For the text-containing cell, return its midpoint in [X, Y] coordinate format. 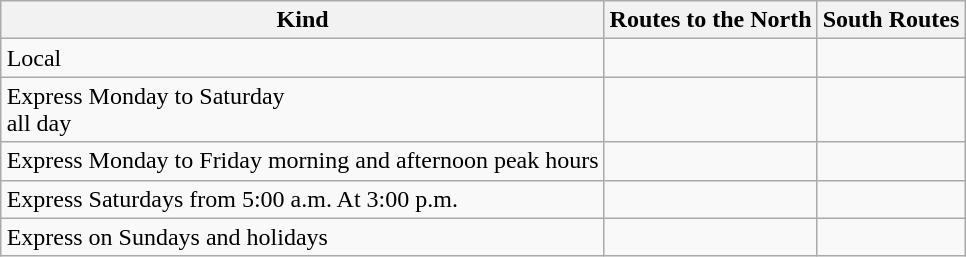
Local [302, 58]
Kind [302, 20]
South Routes [891, 20]
Routes to the North [710, 20]
Express Monday to Friday morning and afternoon peak hours [302, 161]
Express Saturdays from 5:00 a.m. At 3:00 p.m. [302, 199]
Express on Sundays and holidays [302, 237]
Express Monday to Saturday all day [302, 110]
